Scan for the cell matching the given text and deliver its [X, Y] coordinate at center. 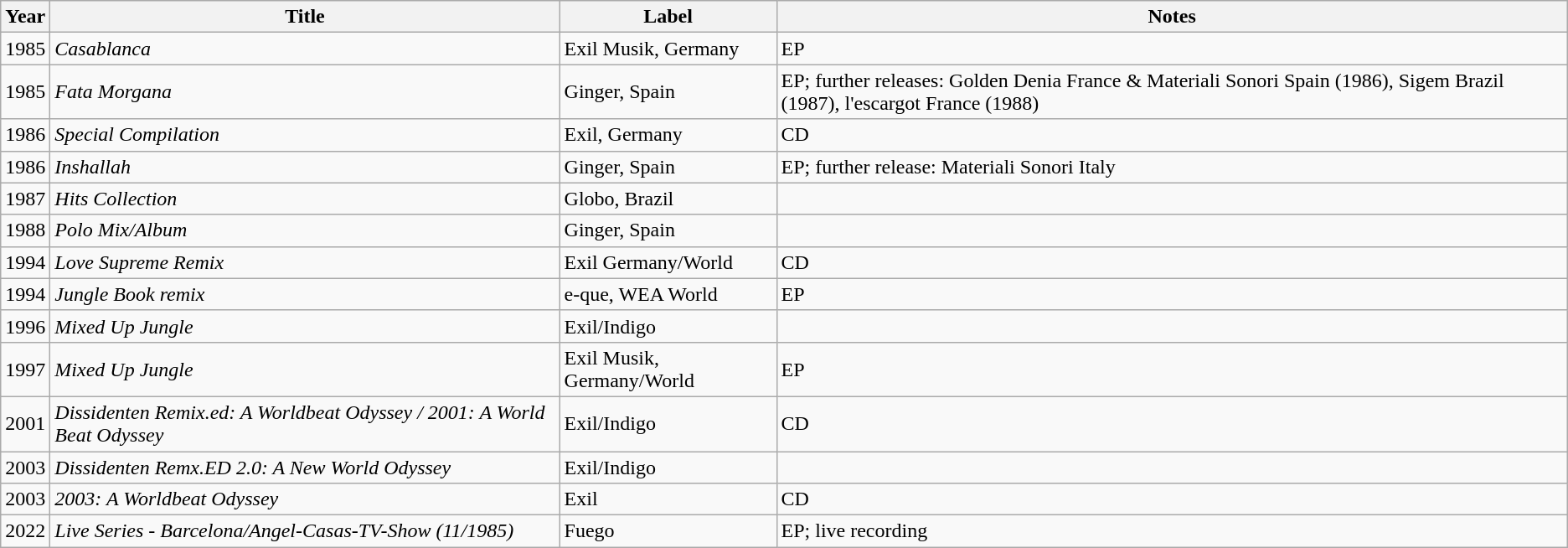
Label [668, 17]
Polo Mix/Album [305, 230]
EP; live recording [1172, 531]
1988 [25, 230]
Exil Musik, Germany [668, 49]
Live Series - Barcelona/Angel-Casas-TV-Show (11/1985) [305, 531]
1997 [25, 369]
Love Supreme Remix [305, 262]
Year [25, 17]
Hits Collection [305, 199]
Title [305, 17]
Globo, Brazil [668, 199]
2001 [25, 424]
2022 [25, 531]
e-que, WEA World [668, 294]
Exil, Germany [668, 135]
1996 [25, 326]
EP; further release: Materiali Sonori Italy [1172, 167]
Exil Germany/World [668, 262]
Notes [1172, 17]
Inshallah [305, 167]
1987 [25, 199]
Casablanca [305, 49]
Special Compilation [305, 135]
Exil [668, 499]
EP; further releases: Golden Denia France & Materiali Sonori Spain (1986), Sigem Brazil (1987), l'escargot France (1988) [1172, 92]
Dissidenten Remix.ed: A Worldbeat Odyssey / 2001: A World Beat Odyssey [305, 424]
Jungle Book remix [305, 294]
Fuego [668, 531]
Dissidenten Remx.ED 2.0: A New World Odyssey [305, 467]
Exil Musik, Germany/World [668, 369]
2003: A Worldbeat Odyssey [305, 499]
Fata Morgana [305, 92]
